Return [X, Y] of the center of cell containing provided text 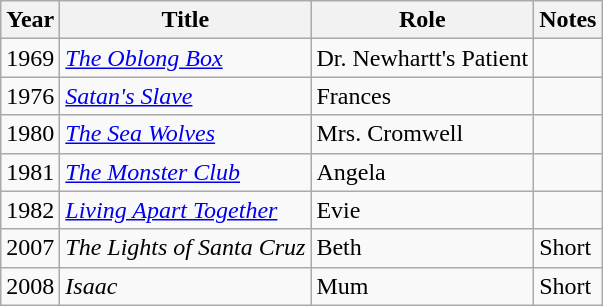
2008 [30, 286]
Evie [422, 210]
1976 [30, 96]
Notes [568, 20]
Role [422, 20]
1980 [30, 134]
1982 [30, 210]
The Sea Wolves [186, 134]
Mum [422, 286]
Angela [422, 172]
1981 [30, 172]
Title [186, 20]
Satan's Slave [186, 96]
Year [30, 20]
Isaac [186, 286]
1969 [30, 58]
The Lights of Santa Cruz [186, 248]
Beth [422, 248]
The Monster Club [186, 172]
Dr. Newhartt's Patient [422, 58]
2007 [30, 248]
The Oblong Box [186, 58]
Frances [422, 96]
Living Apart Together [186, 210]
Mrs. Cromwell [422, 134]
